Return the (x, y) coordinate for the center point of the cell that contains the specified text.  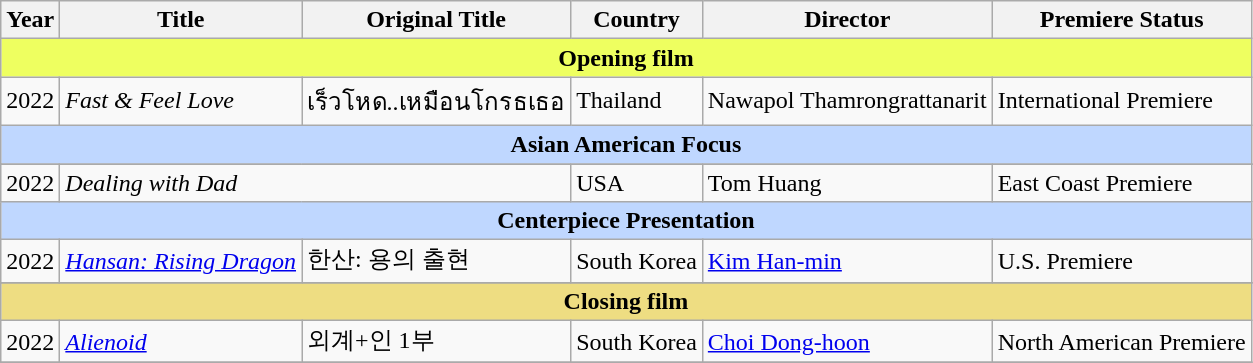
เร็วโหด..เหมือนโกรธเธอ (436, 102)
Choi Dong-hoon (847, 342)
Original Title (436, 20)
Country (637, 20)
USA (637, 183)
Title (181, 20)
Fast & Feel Love (181, 102)
Director (847, 20)
Dealing with Dad (316, 183)
North American Premiere (1122, 342)
Hansan: Rising Dragon (181, 262)
한산: 용의 출현 (436, 262)
Premiere Status (1122, 20)
Opening film (626, 58)
U.S. Premiere (1122, 262)
Kim Han-min (847, 262)
East Coast Premiere (1122, 183)
Tom Huang (847, 183)
Asian American Focus (626, 144)
Year (30, 20)
Alienoid (181, 342)
Closing film (626, 301)
Thailand (637, 102)
Nawapol Thamrongrattanarit (847, 102)
Centerpiece Presentation (626, 221)
외계+인 1부 (436, 342)
International Premiere (1122, 102)
